Scan for the cell matching the given text and deliver its [X, Y] coordinate at center. 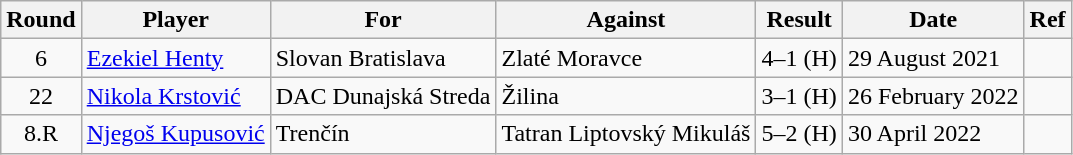
Ref [1048, 20]
26 February 2022 [933, 96]
Player [176, 20]
Against [626, 20]
Ezekiel Henty [176, 58]
DAC Dunajská Streda [383, 96]
6 [41, 58]
Nikola Krstović [176, 96]
3–1 (H) [799, 96]
Zlaté Moravce [626, 58]
For [383, 20]
Slovan Bratislava [383, 58]
8.R [41, 134]
4–1 (H) [799, 58]
Date [933, 20]
Round [41, 20]
Tatran Liptovský Mikuláš [626, 134]
22 [41, 96]
5–2 (H) [799, 134]
Trenčín [383, 134]
30 April 2022 [933, 134]
Žilina [626, 96]
Result [799, 20]
Njegoš Kupusović [176, 134]
29 August 2021 [933, 58]
